Provide the [X, Y] coordinate of the cell's center where the given text is located.  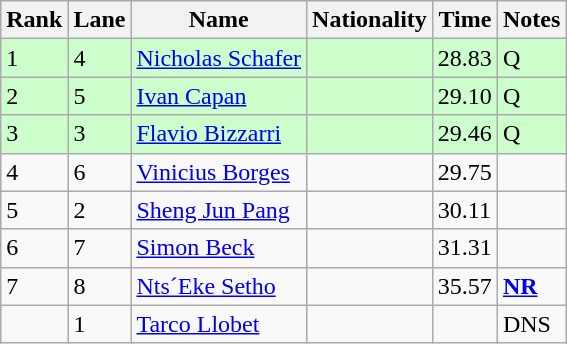
8 [100, 286]
Sheng Jun Pang [219, 210]
31.31 [464, 248]
29.46 [464, 134]
30.11 [464, 210]
Ivan Capan [219, 96]
Nts´Eke Setho [219, 286]
35.57 [464, 286]
Nicholas Schafer [219, 58]
Lane [100, 20]
29.10 [464, 96]
Nationality [370, 20]
NR [531, 286]
Tarco Llobet [219, 324]
Flavio Bizzarri [219, 134]
Simon Beck [219, 248]
28.83 [464, 58]
Rank [34, 20]
Name [219, 20]
DNS [531, 324]
Time [464, 20]
Vinicius Borges [219, 172]
Notes [531, 20]
29.75 [464, 172]
